Capture the cell that displays the provided text and extract its [x, y] central coordinate. 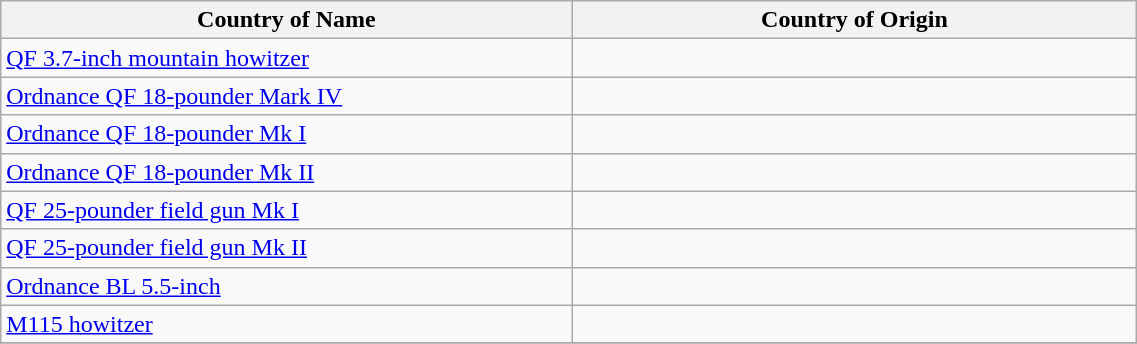
Ordnance QF 18-pounder Mk I [286, 134]
QF 25-pounder field gun Mk I [286, 210]
Ordnance QF 18-pounder Mark IV [286, 96]
Country of Origin [854, 20]
Ordnance BL 5.5-inch [286, 286]
Country of Name [286, 20]
M115 howitzer [286, 324]
QF 3.7-inch mountain howitzer [286, 58]
Ordnance QF 18-pounder Mk II [286, 172]
QF 25-pounder field gun Mk II [286, 248]
